Scan for the cell matching the given text and deliver its [x, y] coordinate at center. 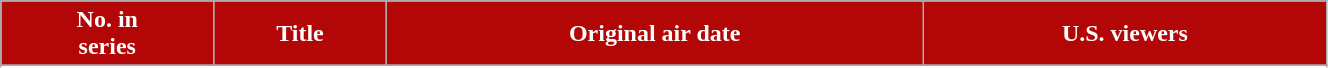
Title [300, 34]
Original air date [654, 34]
No. inseries [108, 34]
U.S. viewers [1124, 34]
